Pinpoint the cell where the given text exists, returning its (x, y) midpoint coordinate. 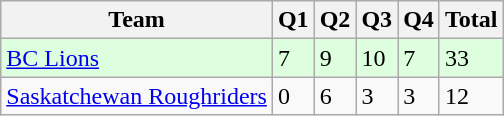
BC Lions (137, 58)
Q4 (419, 20)
Saskatchewan Roughriders (137, 96)
Q1 (293, 20)
6 (335, 96)
Q3 (377, 20)
9 (335, 58)
33 (471, 58)
Q2 (335, 20)
10 (377, 58)
0 (293, 96)
12 (471, 96)
Total (471, 20)
Team (137, 20)
